For the text-containing cell, return its midpoint in [X, Y] coordinate format. 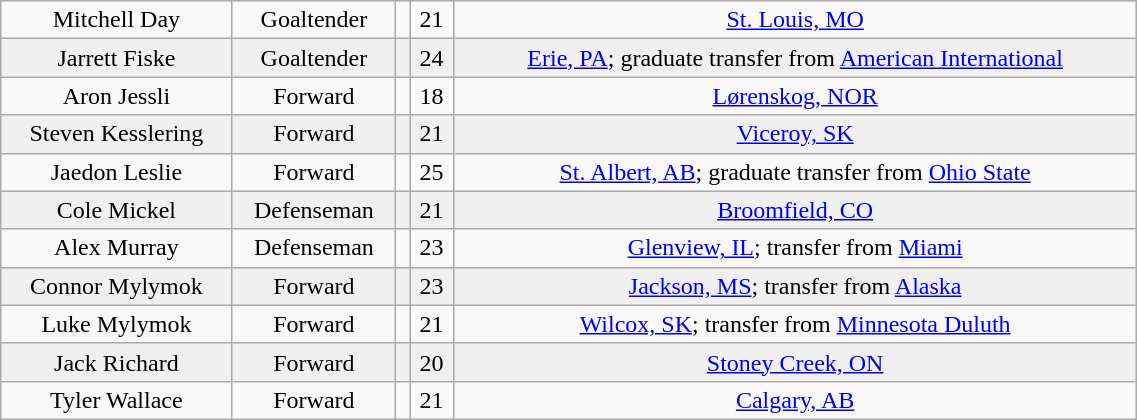
Tyler Wallace [116, 400]
Glenview, IL; transfer from Miami [794, 248]
Connor Mylymok [116, 286]
Viceroy, SK [794, 134]
Erie, PA; graduate transfer from American International [794, 58]
Lørenskog, NOR [794, 96]
18 [432, 96]
Jack Richard [116, 362]
Mitchell Day [116, 20]
Calgary, AB [794, 400]
20 [432, 362]
Jarrett Fiske [116, 58]
Stoney Creek, ON [794, 362]
Jaedon Leslie [116, 172]
Luke Mylymok [116, 324]
St. Albert, AB; graduate transfer from Ohio State [794, 172]
25 [432, 172]
Broomfield, CO [794, 210]
Wilcox, SK; transfer from Minnesota Duluth [794, 324]
Steven Kesslering [116, 134]
Cole Mickel [116, 210]
Aron Jessli [116, 96]
St. Louis, MO [794, 20]
Alex Murray [116, 248]
Jackson, MS; transfer from Alaska [794, 286]
24 [432, 58]
